Locate the cell with the specified text and output its (x, y) center coordinate. 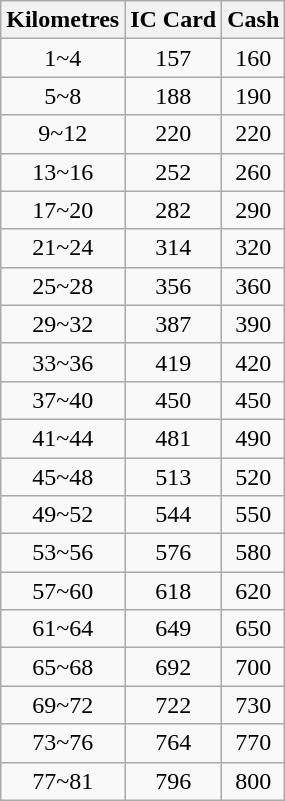
550 (254, 515)
770 (254, 743)
356 (174, 286)
77~81 (63, 781)
260 (254, 172)
360 (254, 286)
5~8 (63, 96)
700 (254, 667)
13~16 (63, 172)
544 (174, 515)
722 (174, 705)
576 (174, 553)
65~68 (63, 667)
800 (254, 781)
314 (174, 248)
620 (254, 591)
Kilometres (63, 20)
IC Card (174, 20)
29~32 (63, 324)
252 (174, 172)
157 (174, 58)
481 (174, 438)
33~36 (63, 362)
290 (254, 210)
764 (174, 743)
730 (254, 705)
45~48 (63, 477)
73~76 (63, 743)
17~20 (63, 210)
520 (254, 477)
320 (254, 248)
649 (174, 629)
61~64 (63, 629)
1~4 (63, 58)
Cash (254, 20)
650 (254, 629)
419 (174, 362)
160 (254, 58)
53~56 (63, 553)
188 (174, 96)
387 (174, 324)
57~60 (63, 591)
37~40 (63, 400)
9~12 (63, 134)
692 (174, 667)
25~28 (63, 286)
41~44 (63, 438)
69~72 (63, 705)
796 (174, 781)
513 (174, 477)
420 (254, 362)
580 (254, 553)
490 (254, 438)
190 (254, 96)
390 (254, 324)
282 (174, 210)
49~52 (63, 515)
618 (174, 591)
21~24 (63, 248)
